Output the (x, y) coordinate of the center of the cell containing the given text.  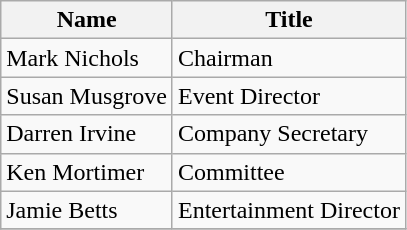
Susan Musgrove (87, 96)
Company Secretary (288, 134)
Committee (288, 172)
Jamie Betts (87, 210)
Darren Irvine (87, 134)
Name (87, 20)
Chairman (288, 58)
Ken Mortimer (87, 172)
Entertainment Director (288, 210)
Event Director (288, 96)
Mark Nichols (87, 58)
Title (288, 20)
